Identify which cell holds the provided text, then report its (X, Y) central coordinate. 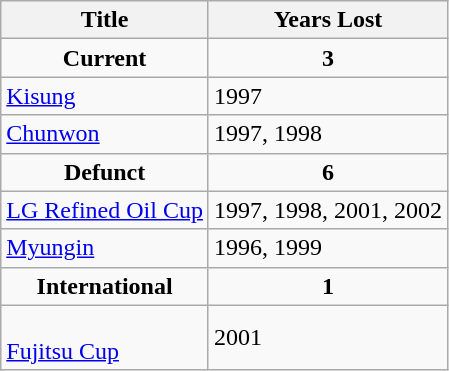
Kisung (105, 96)
Defunct (105, 172)
6 (328, 172)
1996, 1999 (328, 248)
Years Lost (328, 20)
LG Refined Oil Cup (105, 210)
Current (105, 58)
3 (328, 58)
Myungin (105, 248)
International (105, 286)
Fujitsu Cup (105, 338)
2001 (328, 338)
Chunwon (105, 134)
1997 (328, 96)
1997, 1998, 2001, 2002 (328, 210)
1997, 1998 (328, 134)
1 (328, 286)
Title (105, 20)
